Identify which cell holds the provided text, then report its [X, Y] central coordinate. 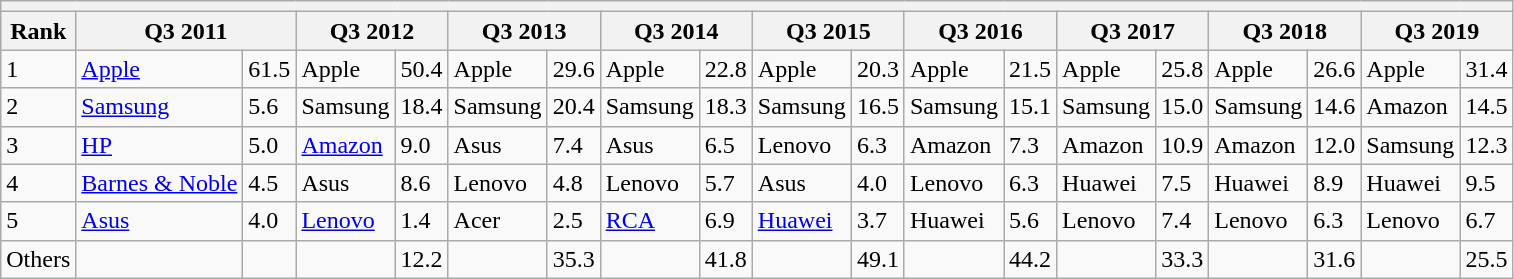
15.0 [1182, 107]
6.9 [726, 221]
5.0 [270, 145]
35.3 [574, 259]
4.8 [574, 183]
2 [38, 107]
2.5 [574, 221]
Q3 2017 [1133, 31]
7.3 [1030, 145]
1.4 [422, 221]
3 [38, 145]
Q3 2013 [524, 31]
Barnes & Noble [160, 183]
Q3 2019 [1437, 31]
Acer [498, 221]
1 [38, 69]
12.0 [1334, 145]
15.1 [1030, 107]
25.5 [1486, 259]
25.8 [1182, 69]
18.4 [422, 107]
10.9 [1182, 145]
33.3 [1182, 259]
Q3 2018 [1285, 31]
8.9 [1334, 183]
4 [38, 183]
14.6 [1334, 107]
6.7 [1486, 221]
21.5 [1030, 69]
Others [38, 259]
61.5 [270, 69]
9.0 [422, 145]
Rank [38, 31]
8.6 [422, 183]
6.5 [726, 145]
Q3 2012 [372, 31]
3.7 [878, 221]
5.7 [726, 183]
Q3 2011 [186, 31]
Q3 2015 [828, 31]
31.6 [1334, 259]
7.5 [1182, 183]
20.3 [878, 69]
20.4 [574, 107]
Q3 2016 [980, 31]
44.2 [1030, 259]
49.1 [878, 259]
26.6 [1334, 69]
22.8 [726, 69]
5 [38, 221]
18.3 [726, 107]
12.3 [1486, 145]
HP [160, 145]
29.6 [574, 69]
9.5 [1486, 183]
31.4 [1486, 69]
RCA [650, 221]
12.2 [422, 259]
41.8 [726, 259]
14.5 [1486, 107]
4.5 [270, 183]
50.4 [422, 69]
16.5 [878, 107]
Q3 2014 [676, 31]
